Provide the [X, Y] coordinate of the cell's center where the given text is located.  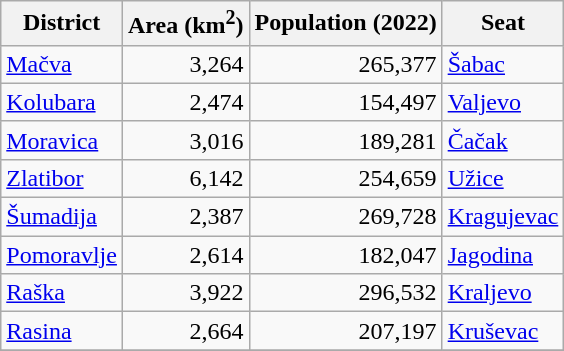
3,922 [186, 293]
Population (2022) [346, 24]
Pomoravlje [62, 255]
2,474 [186, 102]
Užice [503, 178]
Zlatibor [62, 178]
2,614 [186, 255]
Area (km2) [186, 24]
Kruševac [503, 331]
Kragujevac [503, 217]
Moravica [62, 140]
182,047 [346, 255]
Šumadija [62, 217]
Raška [62, 293]
265,377 [346, 64]
154,497 [346, 102]
207,197 [346, 331]
189,281 [346, 140]
Valjevo [503, 102]
Kolubara [62, 102]
3,016 [186, 140]
269,728 [346, 217]
Šabac [503, 64]
2,664 [186, 331]
6,142 [186, 178]
Čačak [503, 140]
Rasina [62, 331]
District [62, 24]
Seat [503, 24]
2,387 [186, 217]
Kraljevo [503, 293]
Jagodina [503, 255]
296,532 [346, 293]
3,264 [186, 64]
Mačva [62, 64]
254,659 [346, 178]
